Search for the cell housing the specified text and yield its [X, Y] center coordinate. 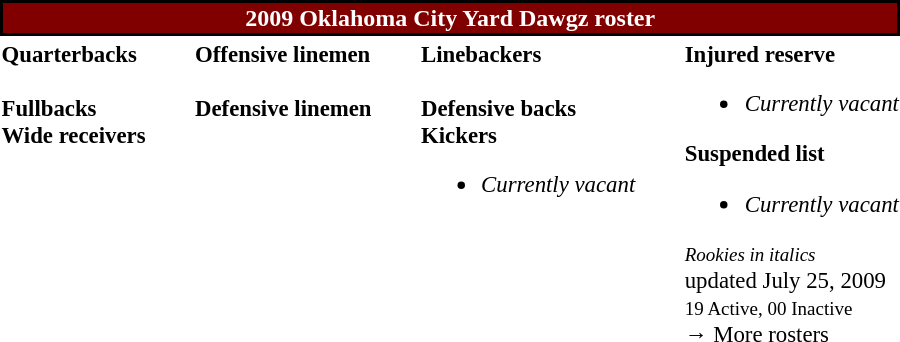
2009 Oklahoma City Yard Dawgz roster [450, 18]
